Detect which cell encompasses the target text, then output its (x, y) center coordinate. 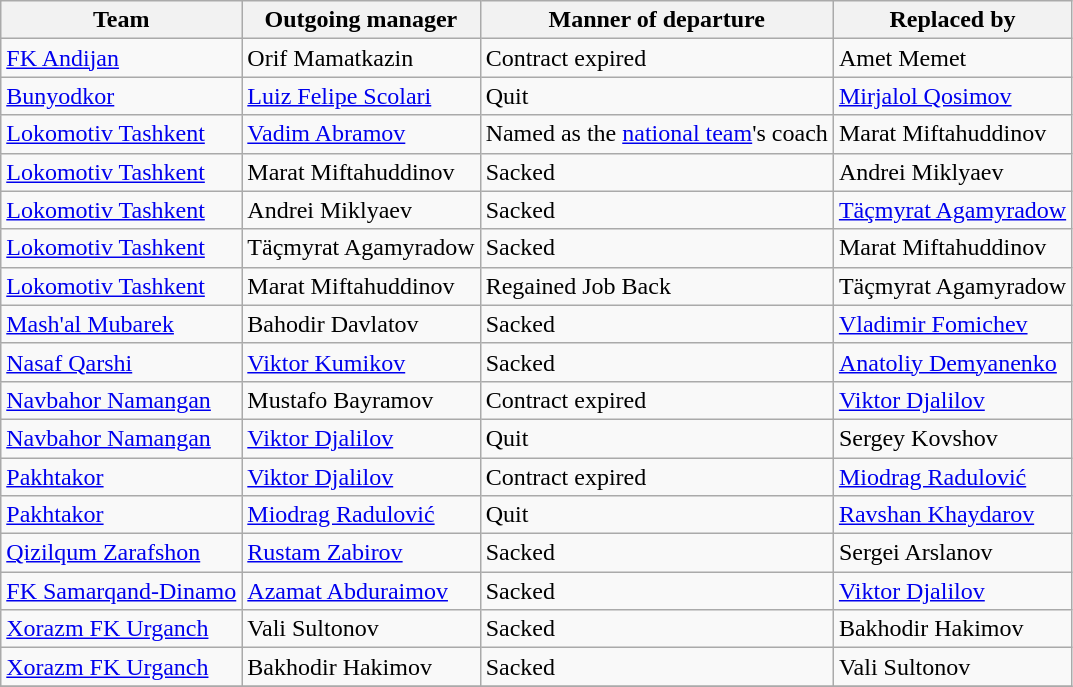
Team (122, 20)
Sergei Arslanov (952, 553)
Orif Mamatkazin (361, 58)
Replaced by (952, 20)
Amet Memet (952, 58)
Manner of departure (656, 20)
Qizilqum Zarafshon (122, 553)
Azamat Abduraimov (361, 591)
Regained Job Back (656, 286)
Bahodir Davlatov (361, 324)
Mirjalol Qosimov (952, 96)
Vadim Abramov (361, 134)
Bunyodkor (122, 96)
Mustafo Bayramov (361, 400)
Luiz Felipe Scolari (361, 96)
Ravshan Khaydarov (952, 515)
Nasaf Qarshi (122, 362)
Anatoliy Demyanenko (952, 362)
Mash'al Mubarek (122, 324)
Outgoing manager (361, 20)
FK Andijan (122, 58)
Viktor Kumikov (361, 362)
FK Samarqand-Dinamo (122, 591)
Vladimir Fomichev (952, 324)
Sergey Kovshov (952, 438)
Named as the national team's coach (656, 134)
Rustam Zabirov (361, 553)
